Identify which cell holds the provided text, then report its (x, y) central coordinate. 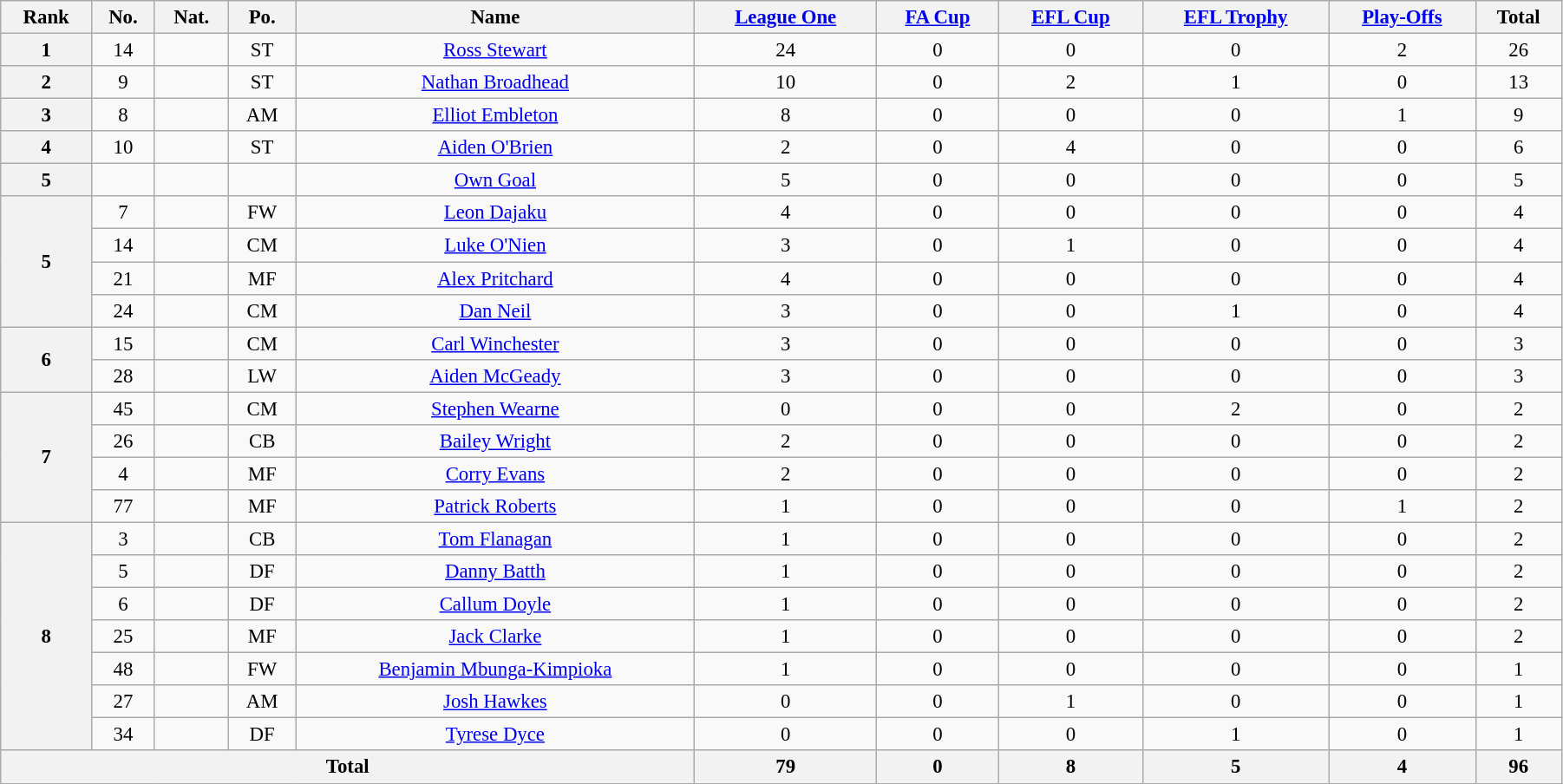
21 (123, 278)
77 (123, 506)
Benjamin Mbunga-Kimpioka (495, 670)
96 (1518, 768)
Callum Doyle (495, 604)
Po. (262, 17)
15 (123, 343)
13 (1518, 82)
League One (786, 17)
EFL Cup (1070, 17)
No. (123, 17)
Leon Dajaku (495, 212)
27 (123, 702)
Aiden O'Brien (495, 147)
EFL Trophy (1236, 17)
Play-Offs (1402, 17)
LW (262, 376)
Danny Batth (495, 572)
Tom Flanagan (495, 539)
Alex Pritchard (495, 278)
Carl Winchester (495, 343)
Josh Hawkes (495, 702)
Nathan Broadhead (495, 82)
Luke O'Nien (495, 245)
79 (786, 768)
25 (123, 637)
34 (123, 735)
Name (495, 17)
Tyrese Dyce (495, 735)
48 (123, 670)
Corry Evans (495, 474)
45 (123, 408)
Own Goal (495, 180)
Dan Neil (495, 310)
Elliot Embleton (495, 115)
28 (123, 376)
Nat. (191, 17)
Ross Stewart (495, 50)
Stephen Wearne (495, 408)
Rank (47, 17)
Bailey Wright (495, 441)
Jack Clarke (495, 637)
FA Cup (938, 17)
Patrick Roberts (495, 506)
Aiden McGeady (495, 376)
